Capture the cell that displays the provided text and extract its [x, y] central coordinate. 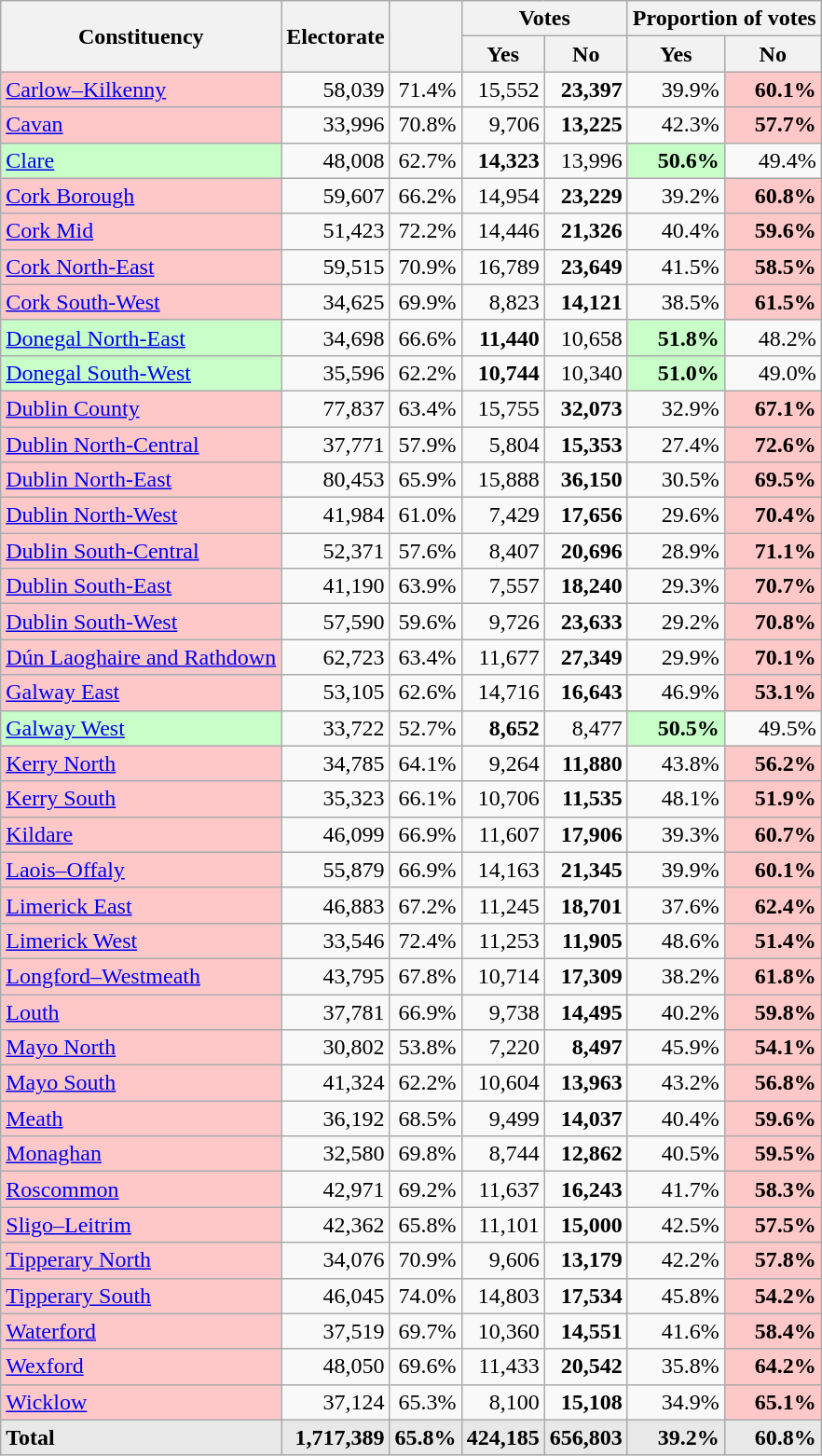
10,658 [585, 337]
66.2% [425, 196]
69.6% [425, 1367]
51.0% [676, 373]
Dublin North-Central [142, 445]
Cork Borough [142, 196]
56.8% [773, 1083]
46,883 [336, 905]
23,633 [585, 622]
1,717,389 [336, 1437]
9,706 [503, 125]
39.3% [676, 834]
70.7% [773, 586]
13,179 [585, 1260]
Meath [142, 1119]
10,604 [503, 1083]
Dublin North-East [142, 480]
57,590 [336, 622]
Carlow–Kilkenny [142, 89]
63.9% [425, 586]
68.5% [425, 1119]
Votes [544, 19]
65.1% [773, 1402]
35,596 [336, 373]
62,723 [336, 657]
42.3% [676, 125]
37,519 [336, 1331]
656,803 [585, 1437]
11,637 [503, 1189]
21,326 [585, 231]
Dublin South-East [142, 586]
11,880 [585, 763]
61.8% [773, 976]
35.8% [676, 1367]
Wexford [142, 1367]
Dún Laoghaire and Rathdown [142, 657]
14,551 [585, 1331]
41.6% [676, 1331]
9,738 [503, 1011]
18,701 [585, 905]
17,906 [585, 834]
11,253 [503, 941]
11,535 [585, 799]
41.7% [676, 1189]
14,803 [503, 1296]
Galway East [142, 693]
15,888 [503, 480]
15,353 [585, 445]
64.1% [425, 763]
58.4% [773, 1331]
36,150 [585, 480]
80,453 [336, 480]
42.5% [676, 1225]
42,971 [336, 1189]
70.1% [773, 657]
48,008 [336, 160]
46.9% [676, 693]
Clare [142, 160]
16,789 [503, 267]
46,045 [336, 1296]
11,905 [585, 941]
52,371 [336, 551]
Cork North-East [142, 267]
Louth [142, 1011]
58.5% [773, 267]
10,360 [503, 1331]
69.2% [425, 1189]
35,323 [336, 799]
72.4% [425, 941]
12,862 [585, 1154]
Tipperary North [142, 1260]
14,954 [503, 196]
15,108 [585, 1402]
67.2% [425, 905]
Donegal South-West [142, 373]
69.8% [425, 1154]
16,243 [585, 1189]
Electorate [336, 36]
Limerick West [142, 941]
37,771 [336, 445]
9,726 [503, 622]
Cork South-West [142, 302]
Proportion of votes [724, 19]
41,190 [336, 586]
15,000 [585, 1225]
43,795 [336, 976]
58.3% [773, 1189]
57.6% [425, 551]
Cavan [142, 125]
Mayo South [142, 1083]
50.5% [676, 728]
Kerry North [142, 763]
9,499 [503, 1119]
59,607 [336, 196]
8,744 [503, 1154]
30,802 [336, 1048]
Limerick East [142, 905]
77,837 [336, 408]
18,240 [585, 586]
51.4% [773, 941]
27,349 [585, 657]
8,100 [503, 1402]
49.5% [773, 728]
14,163 [503, 870]
59.5% [773, 1154]
Dublin South-Central [142, 551]
40.5% [676, 1154]
14,121 [585, 302]
10,340 [585, 373]
48.6% [676, 941]
48.2% [773, 337]
51.8% [676, 337]
49.0% [773, 373]
14,323 [503, 160]
Dublin South-West [142, 622]
69.9% [425, 302]
57.7% [773, 125]
71.4% [425, 89]
8,407 [503, 551]
57.5% [773, 1225]
50.6% [676, 160]
11,440 [503, 337]
8,477 [585, 728]
13,225 [585, 125]
17,656 [585, 515]
10,744 [503, 373]
14,495 [585, 1011]
424,185 [503, 1437]
41,984 [336, 515]
56.2% [773, 763]
45.9% [676, 1048]
34,625 [336, 302]
32,580 [336, 1154]
48.1% [676, 799]
23,229 [585, 196]
15,552 [503, 89]
62.6% [425, 693]
37.6% [676, 905]
Kildare [142, 834]
34,076 [336, 1260]
30.5% [676, 480]
Sligo–Leitrim [142, 1225]
40.2% [676, 1011]
27.4% [676, 445]
53.1% [773, 693]
33,996 [336, 125]
14,037 [585, 1119]
54.2% [773, 1296]
14,716 [503, 693]
7,557 [503, 586]
Dublin North-West [142, 515]
20,696 [585, 551]
66.1% [425, 799]
17,534 [585, 1296]
33,546 [336, 941]
13,996 [585, 160]
14,446 [503, 231]
37,124 [336, 1402]
55,879 [336, 870]
34,785 [336, 763]
Total [142, 1437]
10,714 [503, 976]
11,677 [503, 657]
32,073 [585, 408]
Laois–Offaly [142, 870]
72.6% [773, 445]
29.9% [676, 657]
64.2% [773, 1367]
23,397 [585, 89]
36,192 [336, 1119]
20,542 [585, 1367]
61.0% [425, 515]
54.1% [773, 1048]
Wicklow [142, 1402]
61.5% [773, 302]
48,050 [336, 1367]
62.7% [425, 160]
Roscommon [142, 1189]
Constituency [142, 36]
53.8% [425, 1048]
33,722 [336, 728]
43.2% [676, 1083]
29.3% [676, 586]
42.2% [676, 1260]
Cork Mid [142, 231]
11,245 [503, 905]
Kerry South [142, 799]
38.2% [676, 976]
51,423 [336, 231]
45.8% [676, 1296]
28.9% [676, 551]
17,309 [585, 976]
41,324 [336, 1083]
58,039 [336, 89]
7,429 [503, 515]
38.5% [676, 302]
41.5% [676, 267]
42,362 [336, 1225]
69.7% [425, 1331]
52.7% [425, 728]
57.8% [773, 1260]
10,706 [503, 799]
Galway West [142, 728]
Donegal North-East [142, 337]
46,099 [336, 834]
15,755 [503, 408]
13,963 [585, 1083]
37,781 [336, 1011]
Monaghan [142, 1154]
72.2% [425, 231]
Longford–Westmeath [142, 976]
Dublin County [142, 408]
29.2% [676, 622]
49.4% [773, 160]
65.3% [425, 1402]
29.6% [676, 515]
9,264 [503, 763]
7,220 [503, 1048]
43.8% [676, 763]
Waterford [142, 1331]
Tipperary South [142, 1296]
60.7% [773, 834]
11,433 [503, 1367]
66.6% [425, 337]
65.9% [425, 480]
5,804 [503, 445]
21,345 [585, 870]
69.5% [773, 480]
74.0% [425, 1296]
57.9% [425, 445]
23,649 [585, 267]
62.4% [773, 905]
8,652 [503, 728]
9,606 [503, 1260]
59.8% [773, 1011]
59,515 [336, 267]
34,698 [336, 337]
51.9% [773, 799]
32.9% [676, 408]
34.9% [676, 1402]
70.4% [773, 515]
8,823 [503, 302]
53,105 [336, 693]
71.1% [773, 551]
8,497 [585, 1048]
16,643 [585, 693]
11,101 [503, 1225]
Mayo North [142, 1048]
11,607 [503, 834]
67.8% [425, 976]
67.1% [773, 408]
